Pinpoint the cell where the given text exists, returning its (x, y) midpoint coordinate. 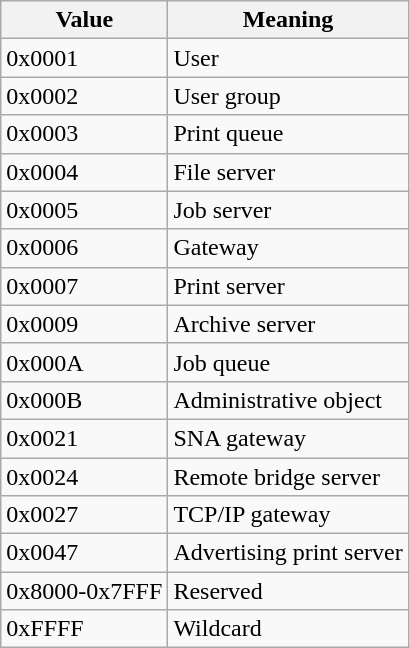
0x0003 (84, 134)
User group (288, 96)
Job server (288, 210)
0x0002 (84, 96)
Print queue (288, 134)
Job queue (288, 362)
User (288, 58)
Print server (288, 286)
0x0021 (84, 438)
0x0005 (84, 210)
0x0004 (84, 172)
Reserved (288, 591)
0x0006 (84, 248)
Remote bridge server (288, 477)
0x000B (84, 400)
0x0009 (84, 324)
Value (84, 20)
0x8000-0x7FFF (84, 591)
Gateway (288, 248)
Administrative object (288, 400)
SNA gateway (288, 438)
0x0001 (84, 58)
Advertising print server (288, 553)
0xFFFF (84, 629)
0x0024 (84, 477)
File server (288, 172)
TCP/IP gateway (288, 515)
0x0047 (84, 553)
0x0007 (84, 286)
Archive server (288, 324)
Wildcard (288, 629)
Meaning (288, 20)
0x0027 (84, 515)
0x000A (84, 362)
